Output the (X, Y) coordinate of the center of the cell containing the given text.  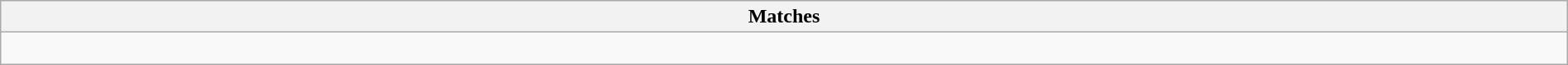
Matches (784, 17)
